Search for the cell housing the specified text and yield its [X, Y] center coordinate. 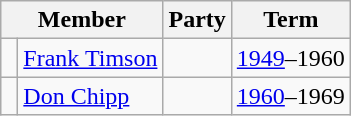
Member [82, 20]
Term [290, 20]
Party [197, 20]
1949–1960 [290, 58]
Don Chipp [90, 96]
Frank Timson [90, 58]
1960–1969 [290, 96]
